From the cell containing the given text, extract its center point as [X, Y] coordinate. 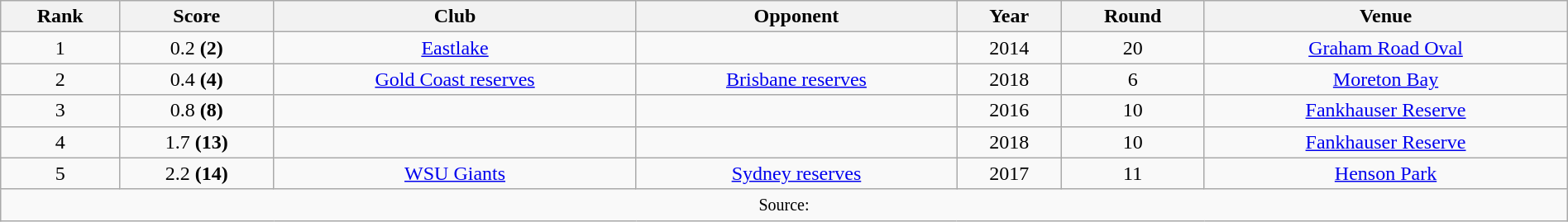
WSU Giants [455, 173]
Eastlake [455, 48]
Graham Road Oval [1386, 48]
11 [1132, 173]
0.2 (2) [197, 48]
Rank [60, 17]
2016 [1009, 111]
2014 [1009, 48]
Score [197, 17]
2.2 (14) [197, 173]
Henson Park [1386, 173]
Sydney reserves [796, 173]
20 [1132, 48]
Club [455, 17]
1 [60, 48]
1.7 (13) [197, 142]
Round [1132, 17]
5 [60, 173]
Venue [1386, 17]
4 [60, 142]
6 [1132, 79]
Year [1009, 17]
2017 [1009, 173]
2 [60, 79]
Source: [784, 205]
Gold Coast reserves [455, 79]
Brisbane reserves [796, 79]
3 [60, 111]
0.4 (4) [197, 79]
0.8 (8) [197, 111]
Moreton Bay [1386, 79]
Opponent [796, 17]
